For the text-containing cell, return its midpoint in [X, Y] coordinate format. 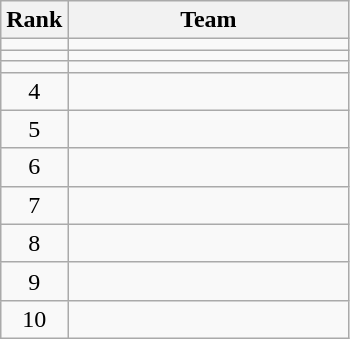
Team [208, 20]
6 [34, 167]
10 [34, 319]
4 [34, 91]
9 [34, 281]
7 [34, 205]
8 [34, 243]
5 [34, 129]
Rank [34, 20]
